Locate the cell with the specified text and output its (X, Y) center coordinate. 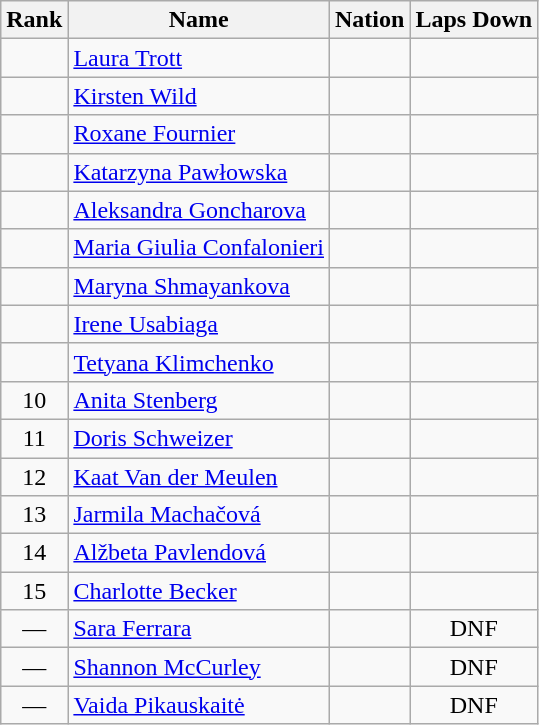
Kirsten Wild (199, 96)
14 (34, 553)
11 (34, 438)
Maryna Shmayankova (199, 286)
Laura Trott (199, 58)
Jarmila Machačová (199, 515)
Name (199, 20)
Maria Giulia Confalonieri (199, 248)
Vaida Pikauskaitė (199, 705)
12 (34, 477)
Aleksandra Goncharova (199, 210)
Tetyana Klimchenko (199, 362)
Doris Schweizer (199, 438)
Irene Usabiaga (199, 324)
Kaat Van der Meulen (199, 477)
Anita Stenberg (199, 400)
13 (34, 515)
Shannon McCurley (199, 667)
Rank (34, 20)
Laps Down (474, 20)
Katarzyna Pawłowska (199, 172)
10 (34, 400)
Sara Ferrara (199, 629)
15 (34, 591)
Roxane Fournier (199, 134)
Alžbeta Pavlendová (199, 553)
Charlotte Becker (199, 591)
Nation (370, 20)
